Search for the cell housing the specified text and yield its (x, y) center coordinate. 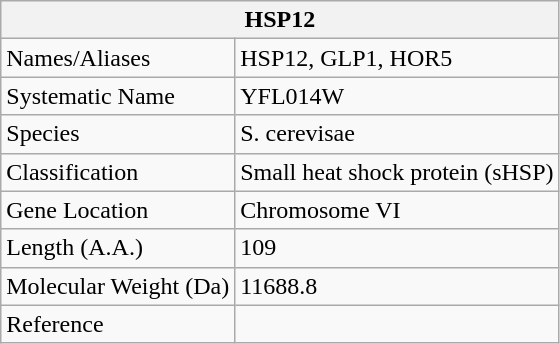
Classification (118, 172)
11688.8 (397, 286)
Molecular Weight (Da) (118, 286)
Systematic Name (118, 96)
Small heat shock protein (sHSP) (397, 172)
HSP12, GLP1, HOR5 (397, 58)
Names/Aliases (118, 58)
Length (A.A.) (118, 248)
YFL014W (397, 96)
Species (118, 134)
109 (397, 248)
HSP12 (280, 20)
Reference (118, 324)
Gene Location (118, 210)
S. cerevisae (397, 134)
Chromosome VI (397, 210)
